Capture the cell that displays the provided text and extract its [x, y] central coordinate. 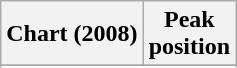
Chart (2008) [72, 34]
Peakposition [189, 34]
